Locate the cell with the specified text and output its (X, Y) center coordinate. 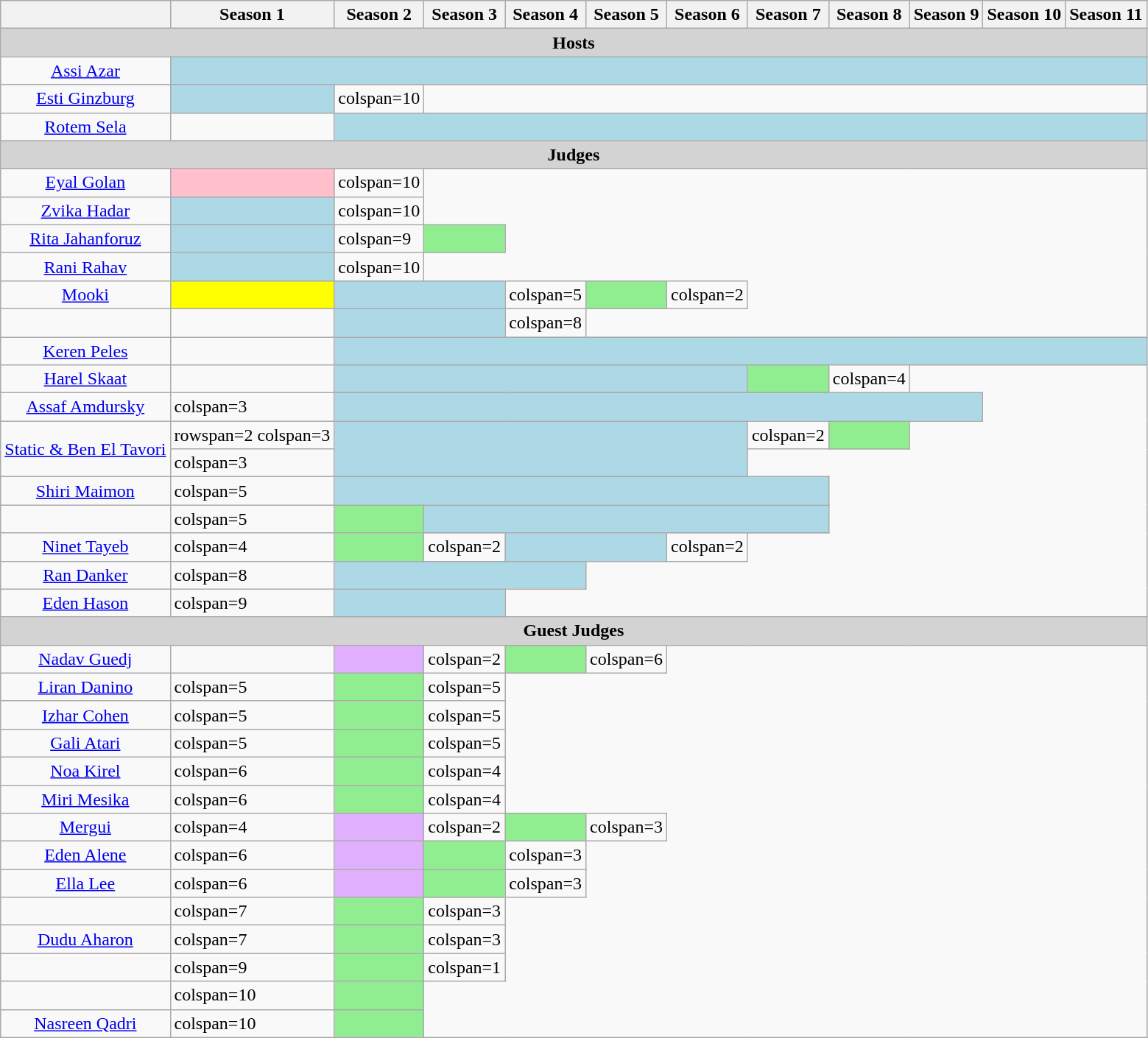
Gali Atari (85, 743)
Esti Ginzburg (85, 99)
Season 7 (788, 15)
Ella Lee (85, 883)
Season 5 (627, 15)
Assaf Amdursky (85, 407)
Dudu Aharon (85, 939)
Season 6 (707, 15)
Assi Azar (85, 71)
Shiri Maimon (85, 491)
Eyal Golan (85, 183)
Zvika Hadar (85, 211)
Ran Danker (85, 575)
Rotem Sela (85, 127)
Miri Mesika (85, 799)
Season 11 (1106, 15)
Mergui (85, 827)
rowspan=2 colspan=3 (252, 435)
Judges (574, 155)
Season 10 (1024, 15)
Noa Kirel (85, 771)
Hosts (574, 43)
Season 2 (379, 15)
Season 3 (465, 15)
Ninet Tayeb (85, 547)
Rani Rahav (85, 266)
Season 1 (252, 15)
Nasreen Qadri (85, 1023)
Liran Danino (85, 687)
Rita Jahanforuz (85, 239)
colspan=1 (465, 967)
Season 9 (946, 15)
Nadav Guedj (85, 659)
Harel Skaat (85, 379)
Keren Peles (85, 351)
Static & Ben El Tavori (85, 449)
Izhar Cohen (85, 715)
Guest Judges (574, 631)
Season 8 (869, 15)
Mooki (85, 294)
Eden Hason (85, 603)
Eden Alene (85, 855)
Season 4 (546, 15)
